For the text-containing cell, return its midpoint in (X, Y) coordinate format. 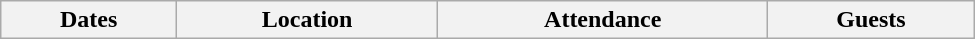
Attendance (603, 20)
Dates (89, 20)
Guests (872, 20)
Location (306, 20)
